Return the [x, y] coordinate for the center point of the cell that contains the specified text.  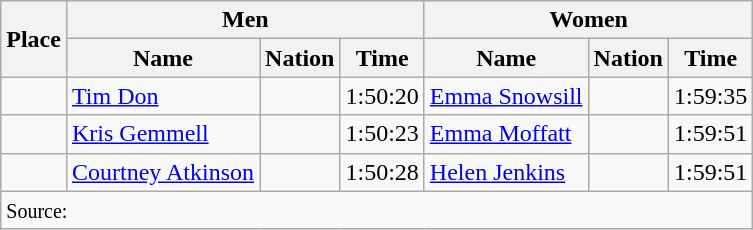
1:59:35 [710, 96]
Courtney Atkinson [162, 172]
Men [245, 20]
Source: [377, 210]
Emma Snowsill [506, 96]
Women [588, 20]
Helen Jenkins [506, 172]
1:50:20 [382, 96]
Kris Gemmell [162, 134]
Place [34, 39]
1:50:23 [382, 134]
1:50:28 [382, 172]
Tim Don [162, 96]
Emma Moffatt [506, 134]
